Identify which cell holds the provided text, then report its [X, Y] central coordinate. 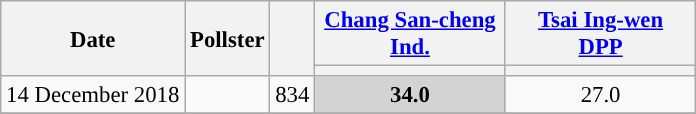
Pollster [228, 38]
14 December 2018 [93, 95]
834 [292, 95]
34.0 [410, 95]
Date [93, 38]
27.0 [600, 95]
Tsai Ing-wenDPP [600, 34]
Chang San-chengInd. [410, 34]
